For the text-containing cell, return its midpoint in (x, y) coordinate format. 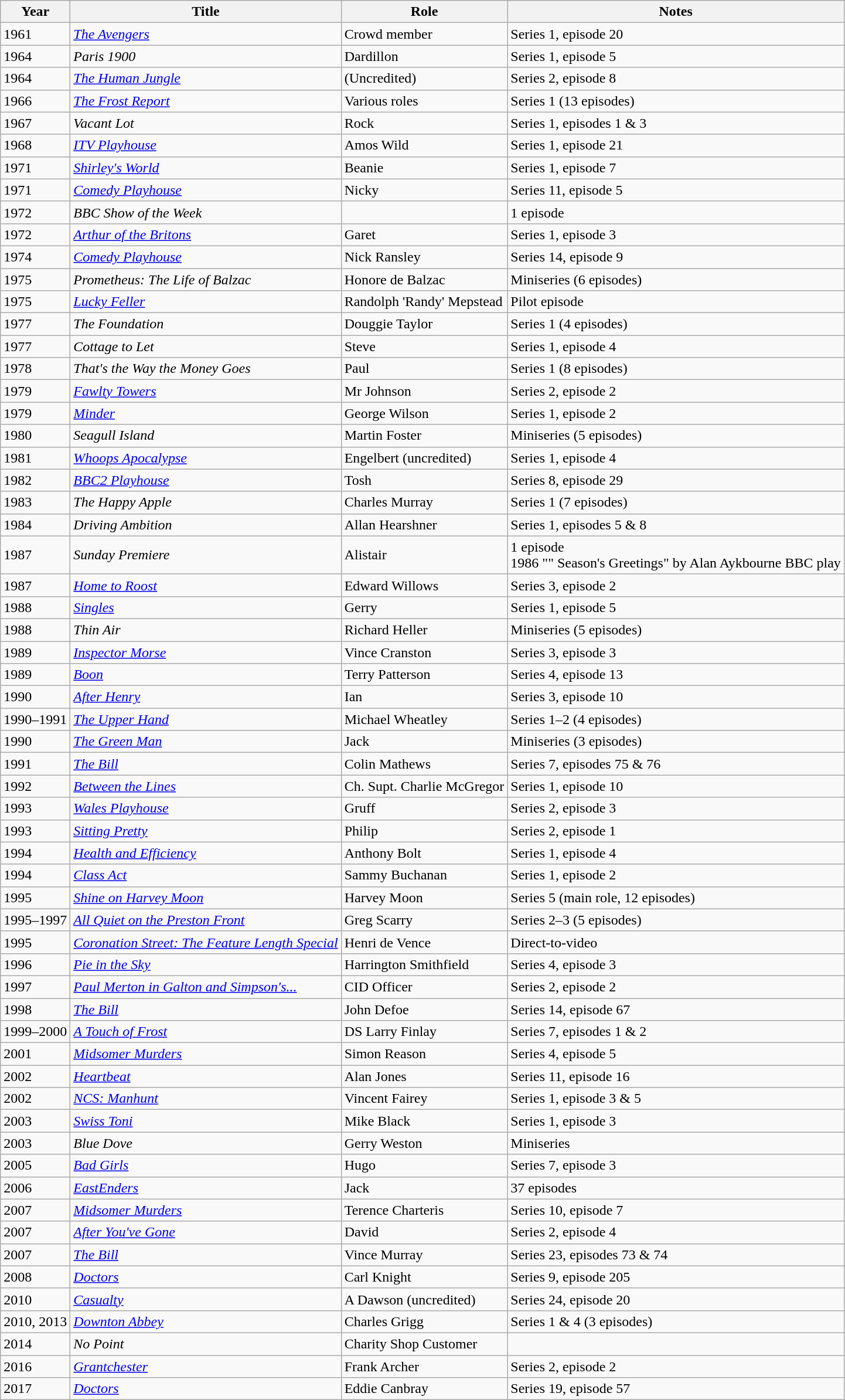
1999–2000 (35, 1032)
After You've Gone (206, 1232)
DS Larry Finlay (424, 1032)
1992 (35, 786)
Martin Foster (424, 436)
Blue Dove (206, 1143)
Series 1–2 (4 episodes) (676, 719)
Series 1 (13 episodes) (676, 101)
Alistair (424, 555)
37 episodes (676, 1188)
1961 (35, 34)
Douggie Taylor (424, 324)
Boon (206, 675)
Crowd member (424, 34)
Series 1, episode 20 (676, 34)
Direct-to-video (676, 942)
NCS: Manhunt (206, 1099)
Series 4, episode 5 (676, 1054)
Sitting Pretty (206, 831)
A Dawson (uncredited) (424, 1299)
1982 (35, 480)
Series 10, episode 7 (676, 1210)
Hugo (424, 1165)
Lucky Feller (206, 302)
Gerry Weston (424, 1143)
Charity Shop Customer (424, 1344)
EastEnders (206, 1188)
1967 (35, 123)
1996 (35, 964)
Paul (424, 369)
The Foundation (206, 324)
ITV Playhouse (206, 145)
Fawlty Towers (206, 391)
2016 (35, 1367)
Philip (424, 831)
2010 (35, 1299)
Series 2–3 (5 episodes) (676, 920)
Ch. Supt. Charlie McGregor (424, 786)
Amos Wild (424, 145)
Vincent Fairey (424, 1099)
Series 4, episode 13 (676, 675)
Series 11, episode 16 (676, 1076)
Series 19, episode 57 (676, 1389)
Rock (424, 123)
Series 7, episodes 1 & 2 (676, 1032)
2010, 2013 (35, 1321)
Colin Mathews (424, 764)
Harrington Smithfield (424, 964)
Series 2, episode 4 (676, 1232)
(Uncredited) (424, 79)
BBC2 Playhouse (206, 480)
Series 1, episode 7 (676, 168)
Grantchester (206, 1367)
Series 3, episode 3 (676, 653)
That's the Way the Money Goes (206, 369)
Honore de Balzac (424, 280)
Randolph 'Randy' Mepstead (424, 302)
1997 (35, 987)
All Quiet on the Preston Front (206, 920)
2008 (35, 1277)
Gruff (424, 808)
CID Officer (424, 987)
Series 1, episode 21 (676, 145)
2001 (35, 1054)
Henri de Vence (424, 942)
1998 (35, 1009)
Notes (676, 12)
1990–1991 (35, 719)
Title (206, 12)
Michael Wheatley (424, 719)
Greg Scarry (424, 920)
Singles (206, 607)
Series 2, episode 3 (676, 808)
Year (35, 12)
Richard Heller (424, 630)
Series 1, episode 10 (676, 786)
Series 8, episode 29 (676, 480)
Dardillon (424, 56)
Arthur of the Britons (206, 235)
Thin Air (206, 630)
Series 7, episode 3 (676, 1165)
Heartbeat (206, 1076)
1974 (35, 257)
The Frost Report (206, 101)
1 episode (676, 212)
Series 2, episode 1 (676, 831)
1984 (35, 525)
Series 1 (4 episodes) (676, 324)
George Wilson (424, 413)
Anthony Bolt (424, 853)
John Defoe (424, 1009)
Paul Merton in Galton and Simpson's... (206, 987)
Mike Black (424, 1121)
BBC Show of the Week (206, 212)
Series 1 (8 episodes) (676, 369)
Harvey Moon (424, 898)
Series 4, episode 3 (676, 964)
Series 1, episodes 5 & 8 (676, 525)
Coronation Street: The Feature Length Special (206, 942)
Terence Charteris (424, 1210)
Allan Hearshner (424, 525)
Sammy Buchanan (424, 875)
Health and Efficiency (206, 853)
1978 (35, 369)
David (424, 1232)
2017 (35, 1389)
1991 (35, 764)
Edward Willows (424, 585)
Bad Girls (206, 1165)
Alan Jones (424, 1076)
Inspector Morse (206, 653)
Terry Patterson (424, 675)
Ian (424, 697)
Frank Archer (424, 1367)
2014 (35, 1344)
Vince Murray (424, 1255)
1983 (35, 502)
Swiss Toni (206, 1121)
1966 (35, 101)
Sunday Premiere (206, 555)
Nicky (424, 190)
Series 1, episode 3 & 5 (676, 1099)
Class Act (206, 875)
Series 3, episode 2 (676, 585)
Series 23, episodes 73 & 74 (676, 1255)
The Upper Hand (206, 719)
Series 1 & 4 (3 episodes) (676, 1321)
Pie in the Sky (206, 964)
Simon Reason (424, 1054)
Various roles (424, 101)
Series 2, episode 8 (676, 79)
The Avengers (206, 34)
Mr Johnson (424, 391)
Garet (424, 235)
Minder (206, 413)
Eddie Canbray (424, 1389)
Series 9, episode 205 (676, 1277)
2005 (35, 1165)
Gerry (424, 607)
Series 5 (main role, 12 episodes) (676, 898)
The Happy Apple (206, 502)
Wales Playhouse (206, 808)
Nick Ransley (424, 257)
Cottage to Let (206, 346)
1981 (35, 458)
Miniseries (3 episodes) (676, 742)
No Point (206, 1344)
1 episode1986 "" Season's Greetings" by Alan Aykbourne BBC play (676, 555)
Miniseries (676, 1143)
Engelbert (uncredited) (424, 458)
Driving Ambition (206, 525)
1968 (35, 145)
A Touch of Frost (206, 1032)
Shine on Harvey Moon (206, 898)
Series 7, episodes 75 & 76 (676, 764)
After Henry (206, 697)
Downton Abbey (206, 1321)
Charles Grigg (424, 1321)
Series 14, episode 9 (676, 257)
Home to Roost (206, 585)
Tosh (424, 480)
Series 1, episodes 1 & 3 (676, 123)
Seagull Island (206, 436)
Vacant Lot (206, 123)
2006 (35, 1188)
Series 24, episode 20 (676, 1299)
The Human Jungle (206, 79)
Miniseries (6 episodes) (676, 280)
Series 1 (7 episodes) (676, 502)
Whoops Apocalypse (206, 458)
Role (424, 12)
1980 (35, 436)
Carl Knight (424, 1277)
Beanie (424, 168)
Vince Cranston (424, 653)
Shirley's World (206, 168)
Pilot episode (676, 302)
Prometheus: The Life of Balzac (206, 280)
The Green Man (206, 742)
Steve (424, 346)
Series 14, episode 67 (676, 1009)
1995–1997 (35, 920)
Between the Lines (206, 786)
Paris 1900 (206, 56)
Series 11, episode 5 (676, 190)
Series 3, episode 10 (676, 697)
Casualty (206, 1299)
Charles Murray (424, 502)
